From the cell containing the given text, extract its center point as [x, y] coordinate. 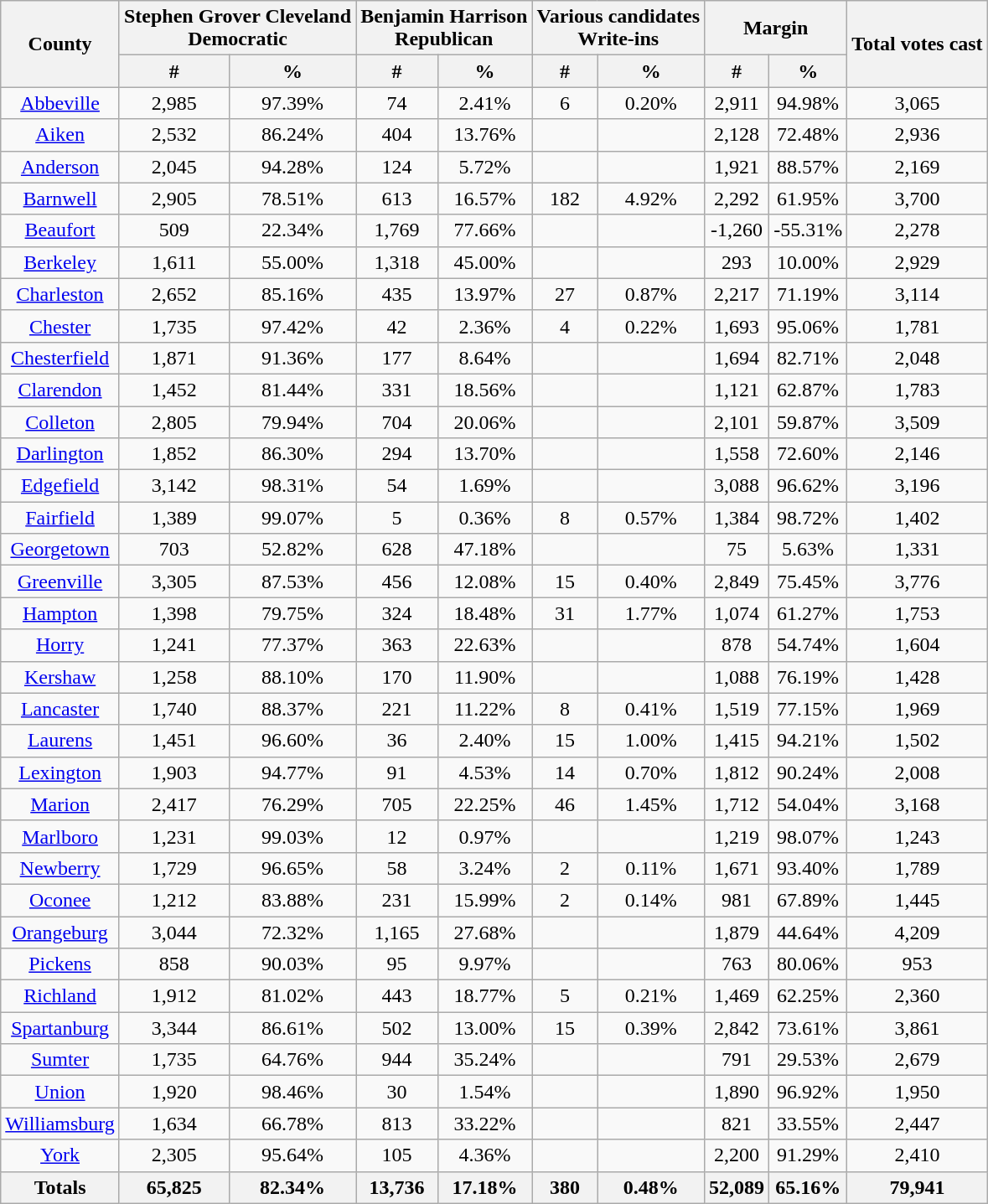
Barnwell [60, 199]
Orangeburg [60, 933]
29.53% [808, 1060]
Marlboro [60, 836]
8.64% [484, 358]
3,861 [918, 1028]
2,849 [737, 581]
79,941 [918, 1187]
703 [174, 550]
97.39% [292, 103]
86.61% [292, 1028]
61.95% [808, 199]
27.68% [484, 933]
94.21% [808, 741]
Chester [60, 326]
9.97% [484, 964]
2,985 [174, 103]
96.92% [808, 1092]
22.63% [484, 645]
95.06% [808, 326]
1,783 [918, 390]
91.36% [292, 358]
363 [397, 645]
72.60% [808, 454]
72.32% [292, 933]
293 [737, 262]
75 [737, 550]
Abbeville [60, 103]
1,812 [737, 773]
88.37% [292, 709]
87.53% [292, 581]
Kershaw [60, 677]
York [60, 1155]
5.72% [484, 167]
-55.31% [808, 230]
Benjamin HarrisonRepublican [444, 28]
1,729 [174, 868]
Beaufort [60, 230]
0.87% [651, 294]
1,451 [174, 741]
Sumter [60, 1060]
1.77% [651, 613]
98.46% [292, 1092]
3,088 [737, 486]
3,700 [918, 199]
Pickens [60, 964]
0.41% [651, 709]
3.24% [484, 868]
44.64% [808, 933]
0.97% [484, 836]
435 [397, 294]
78.51% [292, 199]
13.76% [484, 135]
2,305 [174, 1155]
1,231 [174, 836]
96.60% [292, 741]
3,509 [918, 421]
1,452 [174, 390]
54 [397, 486]
Williamsburg [60, 1124]
85.16% [292, 294]
2.41% [484, 103]
86.30% [292, 454]
Spartanburg [60, 1028]
Aiken [60, 135]
33.55% [808, 1124]
Georgetown [60, 550]
Fairfield [60, 518]
4,209 [918, 933]
Colleton [60, 421]
1,331 [918, 550]
76.29% [292, 804]
2,360 [918, 996]
Chesterfield [60, 358]
1,502 [918, 741]
27 [565, 294]
54.04% [808, 804]
2,101 [737, 421]
18.77% [484, 996]
2,146 [918, 454]
981 [737, 900]
1,789 [918, 868]
0.11% [651, 868]
Edgefield [60, 486]
1,694 [737, 358]
705 [397, 804]
Horry [60, 645]
71.19% [808, 294]
1.54% [484, 1092]
1,693 [737, 326]
1,921 [737, 167]
1,558 [737, 454]
75.45% [808, 581]
3,142 [174, 486]
65.16% [808, 1187]
20.06% [484, 421]
13.97% [484, 294]
Marion [60, 804]
0.36% [484, 518]
2,200 [737, 1155]
Laurens [60, 741]
Richland [60, 996]
96.65% [292, 868]
2,929 [918, 262]
80.06% [808, 964]
11.22% [484, 709]
Darlington [60, 454]
2.36% [484, 326]
509 [174, 230]
1,088 [737, 677]
231 [397, 900]
1,852 [174, 454]
13.00% [484, 1028]
30 [397, 1092]
13,736 [397, 1187]
22.34% [292, 230]
3,305 [174, 581]
1,428 [918, 677]
380 [565, 1187]
0.21% [651, 996]
5.63% [808, 550]
86.24% [292, 135]
94.77% [292, 773]
1,519 [737, 709]
821 [737, 1124]
52,089 [737, 1187]
878 [737, 645]
502 [397, 1028]
2,842 [737, 1028]
4.53% [484, 773]
98.72% [808, 518]
1,165 [397, 933]
31 [565, 613]
13.70% [484, 454]
Totals [60, 1187]
55.00% [292, 262]
1,241 [174, 645]
66.78% [292, 1124]
3,168 [918, 804]
2.40% [484, 741]
99.03% [292, 836]
4 [565, 326]
2,169 [918, 167]
3,776 [918, 581]
12 [397, 836]
3,044 [174, 933]
42 [397, 326]
3,196 [918, 486]
1,890 [737, 1092]
-1,260 [737, 230]
1,398 [174, 613]
221 [397, 709]
58 [397, 868]
33.22% [484, 1124]
613 [397, 199]
Union [60, 1092]
16.57% [484, 199]
2,278 [918, 230]
65,825 [174, 1187]
1,950 [918, 1092]
14 [565, 773]
62.25% [808, 996]
2,128 [737, 135]
294 [397, 454]
Charleston [60, 294]
1,445 [918, 900]
98.07% [808, 836]
443 [397, 996]
0.40% [651, 581]
0.70% [651, 773]
858 [174, 964]
2,447 [918, 1124]
1,469 [737, 996]
Margin [776, 28]
1,121 [737, 390]
88.10% [292, 677]
98.31% [292, 486]
45.00% [484, 262]
456 [397, 581]
Lexington [60, 773]
Anderson [60, 167]
0.20% [651, 103]
52.82% [292, 550]
77.37% [292, 645]
1,781 [918, 326]
4.36% [484, 1155]
79.94% [292, 421]
1,912 [174, 996]
1,212 [174, 900]
182 [565, 199]
2,417 [174, 804]
46 [565, 804]
6 [565, 103]
0.14% [651, 900]
1,740 [174, 709]
Newberry [60, 868]
82.34% [292, 1187]
1,753 [918, 613]
Stephen Grover ClevelandDemocratic [237, 28]
2,048 [918, 358]
36 [397, 741]
704 [397, 421]
1.45% [651, 804]
1,384 [737, 518]
10.00% [808, 262]
72.48% [808, 135]
1,604 [918, 645]
Hampton [60, 613]
17.18% [484, 1187]
1,920 [174, 1092]
3,344 [174, 1028]
67.89% [808, 900]
Lancaster [60, 709]
94.28% [292, 167]
170 [397, 677]
1,074 [737, 613]
94.98% [808, 103]
3,065 [918, 103]
1,671 [737, 868]
1,415 [737, 741]
54.74% [808, 645]
35.24% [484, 1060]
Oconee [60, 900]
82.71% [808, 358]
47.18% [484, 550]
2,936 [918, 135]
1,634 [174, 1124]
12.08% [484, 581]
1,871 [174, 358]
1,219 [737, 836]
Various candidatesWrite-ins [618, 28]
944 [397, 1060]
1,903 [174, 773]
1,769 [397, 230]
99.07% [292, 518]
Total votes cast [918, 44]
95.64% [292, 1155]
1,258 [174, 677]
90.03% [292, 964]
3,114 [918, 294]
324 [397, 613]
81.02% [292, 996]
2,679 [918, 1060]
1,318 [397, 262]
791 [737, 1060]
91.29% [808, 1155]
Clarendon [60, 390]
18.48% [484, 613]
177 [397, 358]
79.75% [292, 613]
813 [397, 1124]
2,911 [737, 103]
331 [397, 390]
404 [397, 135]
1.69% [484, 486]
2,045 [174, 167]
83.88% [292, 900]
4.92% [651, 199]
18.56% [484, 390]
77.15% [808, 709]
59.87% [808, 421]
County [60, 44]
1,389 [174, 518]
2,532 [174, 135]
628 [397, 550]
62.87% [808, 390]
81.44% [292, 390]
61.27% [808, 613]
90.24% [808, 773]
64.76% [292, 1060]
2,292 [737, 199]
74 [397, 103]
0.48% [651, 1187]
96.62% [808, 486]
0.57% [651, 518]
1,402 [918, 518]
2,410 [918, 1155]
1,243 [918, 836]
1,879 [737, 933]
124 [397, 167]
22.25% [484, 804]
Berkeley [60, 262]
2,217 [737, 294]
1,611 [174, 262]
105 [397, 1155]
2,805 [174, 421]
11.90% [484, 677]
1,969 [918, 709]
2,652 [174, 294]
93.40% [808, 868]
76.19% [808, 677]
73.61% [808, 1028]
2,905 [174, 199]
88.57% [808, 167]
Greenville [60, 581]
77.66% [484, 230]
91 [397, 773]
1,712 [737, 804]
95 [397, 964]
953 [918, 964]
97.42% [292, 326]
0.39% [651, 1028]
1.00% [651, 741]
15.99% [484, 900]
0.22% [651, 326]
763 [737, 964]
2,008 [918, 773]
